Scan for the cell matching the given text and deliver its (x, y) coordinate at center. 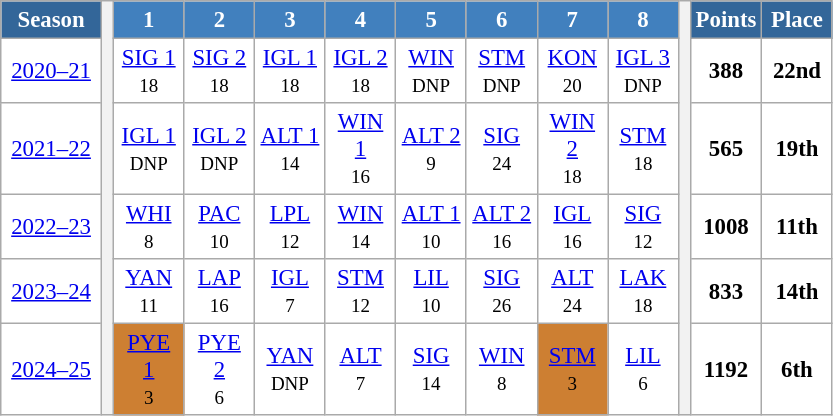
Season (52, 20)
4 (360, 20)
WIN 116 (360, 149)
LAK18 (644, 292)
5 (432, 20)
WIN14 (360, 228)
ALT 29 (432, 149)
WIN 218 (572, 149)
2020–21 (52, 72)
SIG24 (502, 149)
1008 (726, 228)
388 (726, 72)
SIG 218 (220, 72)
STMDNP (502, 72)
2022–23 (52, 228)
WINDNP (432, 72)
Points (726, 20)
LIL6 (644, 370)
IGL7 (290, 292)
WHI8 (148, 228)
SIG 118 (148, 72)
LPL12 (290, 228)
22nd (798, 72)
STM3 (572, 370)
SIG14 (432, 370)
PYE 26 (220, 370)
3 (290, 20)
LIL10 (432, 292)
STM18 (644, 149)
833 (726, 292)
19th (798, 149)
LAP16 (220, 292)
IGL 2DNP (220, 149)
KON20 (572, 72)
1192 (726, 370)
565 (726, 149)
IGL 218 (360, 72)
YANDNP (290, 370)
IGL 3DNP (644, 72)
11th (798, 228)
ALT7 (360, 370)
PAC10 (220, 228)
8 (644, 20)
WIN8 (502, 370)
6 (502, 20)
IGL 118 (290, 72)
ALT 216 (502, 228)
6th (798, 370)
14th (798, 292)
IGL 1DNP (148, 149)
2 (220, 20)
PYE 13 (148, 370)
1 (148, 20)
2021–22 (52, 149)
2024–25 (52, 370)
ALT 110 (432, 228)
ALT24 (572, 292)
YAN11 (148, 292)
2023–24 (52, 292)
SIG26 (502, 292)
SIG12 (644, 228)
STM12 (360, 292)
7 (572, 20)
Place (798, 20)
IGL16 (572, 228)
ALT 114 (290, 149)
